Capture the cell that displays the provided text and extract its [X, Y] central coordinate. 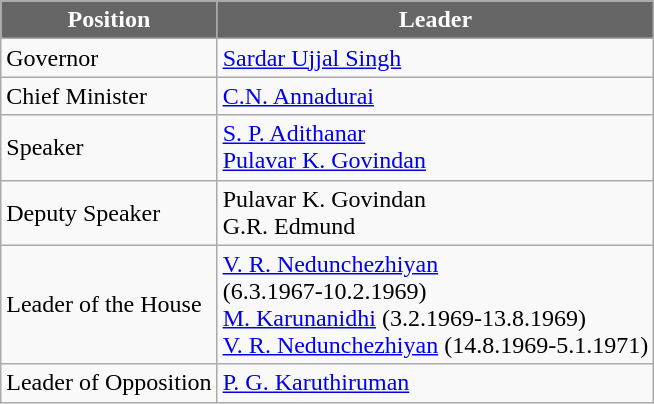
Chief Minister [109, 96]
Position [109, 20]
Leader of the House [109, 304]
C.N. Annadurai [436, 96]
S. P. Adithanar Pulavar K. Govindan [436, 148]
P. G. Karuthiruman [436, 383]
Governor [109, 58]
Deputy Speaker [109, 212]
Sardar Ujjal Singh [436, 58]
Speaker [109, 148]
Pulavar K. Govindan G.R. Edmund [436, 212]
Leader [436, 20]
Leader of Opposition [109, 383]
V. R. Nedunchezhiyan(6.3.1967-10.2.1969)M. Karunanidhi (3.2.1969-13.8.1969)V. R. Nedunchezhiyan (14.8.1969-5.1.1971) [436, 304]
